Identify which cell holds the provided text, then report its [X, Y] central coordinate. 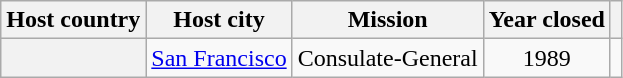
Mission [388, 20]
Year closed [546, 20]
San Francisco [219, 58]
Consulate-General [388, 58]
Host city [219, 20]
1989 [546, 58]
Host country [74, 20]
